Return the [x, y] coordinate for the center point of the cell that contains the specified text.  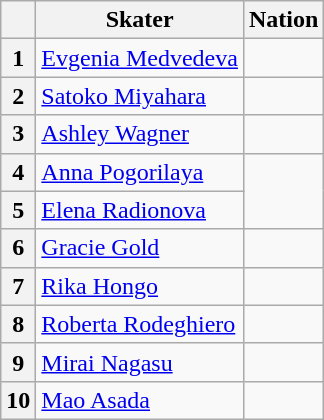
Anna Pogorilaya [140, 172]
3 [18, 134]
4 [18, 172]
5 [18, 210]
Rika Hongo [140, 286]
Skater [140, 20]
Evgenia Medvedeva [140, 58]
Elena Radionova [140, 210]
Nation [283, 20]
1 [18, 58]
6 [18, 248]
8 [18, 324]
Roberta Rodeghiero [140, 324]
9 [18, 362]
Mao Asada [140, 400]
2 [18, 96]
Ashley Wagner [140, 134]
Mirai Nagasu [140, 362]
Gracie Gold [140, 248]
10 [18, 400]
Satoko Miyahara [140, 96]
7 [18, 286]
